Determine the [x, y] coordinate at the center of the cell enclosing the given text.  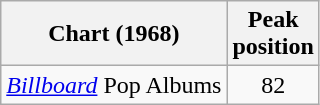
Peakposition [273, 34]
Billboard Pop Albums [114, 85]
Chart (1968) [114, 34]
82 [273, 85]
